Locate the cell with the specified text and output its [X, Y] center coordinate. 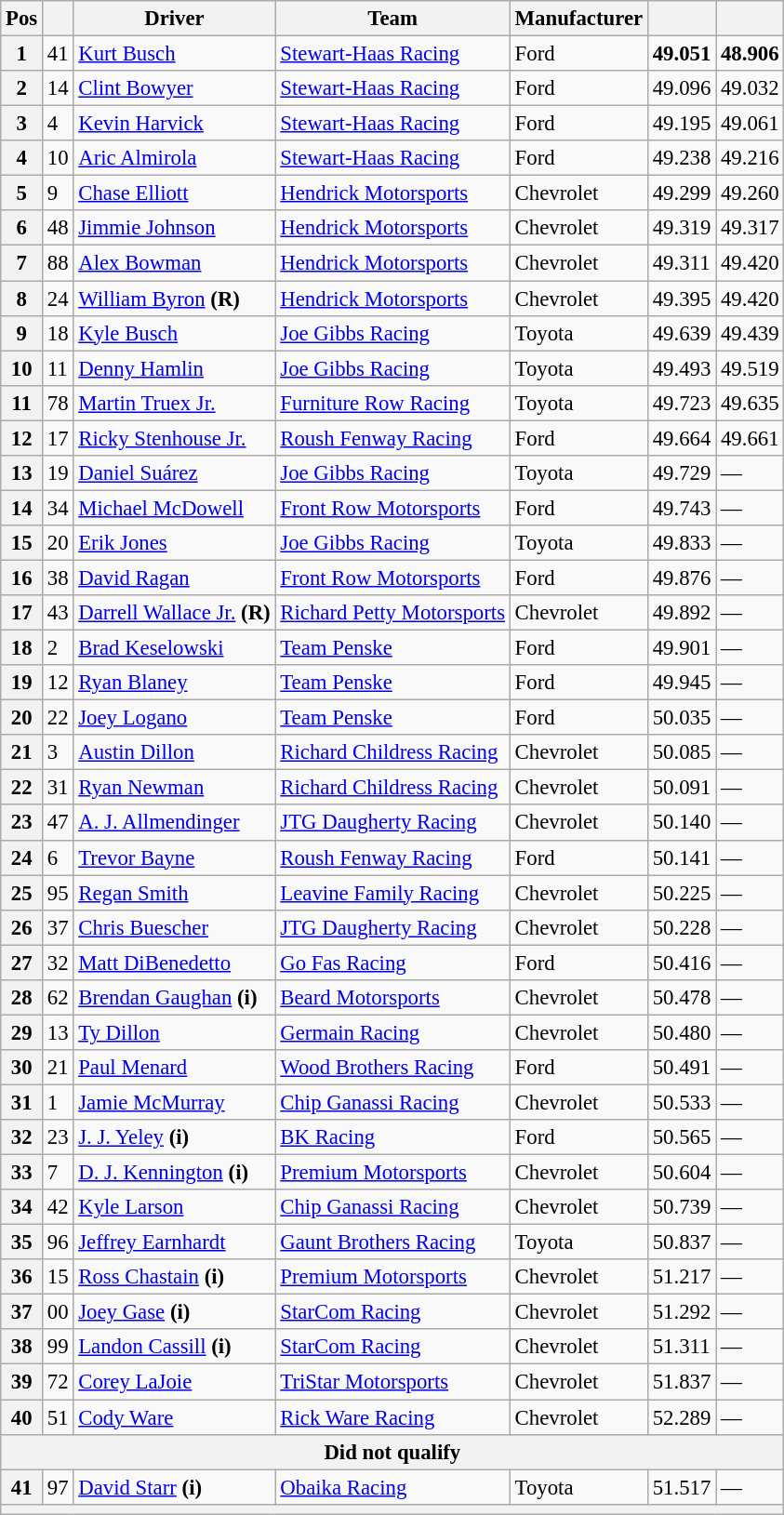
49.317 [750, 228]
49.195 [681, 124]
Furniture Row Racing [392, 403]
A. J. Allmendinger [175, 823]
Clint Bowyer [175, 88]
Jeffrey Earnhardt [175, 1243]
Joey Logano [175, 718]
97 [58, 1487]
50.140 [681, 823]
Denny Hamlin [175, 368]
99 [58, 1348]
David Ragan [175, 578]
Brad Keselowski [175, 648]
Trevor Bayne [175, 857]
48.906 [750, 54]
40 [22, 1417]
95 [58, 893]
Aric Almirola [175, 158]
50.085 [681, 752]
49.439 [750, 333]
47 [58, 823]
David Starr (i) [175, 1487]
Go Fas Racing [392, 963]
49.635 [750, 403]
49.729 [681, 473]
Jimmie Johnson [175, 228]
50.491 [681, 1068]
Landon Cassill (i) [175, 1348]
Ryan Newman [175, 788]
49.319 [681, 228]
52.289 [681, 1417]
49.395 [681, 299]
Team [392, 19]
J. J. Yeley (i) [175, 1137]
Jamie McMurray [175, 1102]
Martin Truex Jr. [175, 403]
BK Racing [392, 1137]
Ryan Blaney [175, 683]
Kyle Larson [175, 1207]
50.533 [681, 1102]
51.311 [681, 1348]
TriStar Motorsports [392, 1382]
49.032 [750, 88]
50.035 [681, 718]
5 [22, 193]
50.739 [681, 1207]
Driver [175, 19]
78 [58, 403]
Chris Buescher [175, 927]
Alex Bowman [175, 263]
16 [22, 578]
49.661 [750, 438]
50.228 [681, 927]
36 [22, 1277]
Daniel Suárez [175, 473]
50.604 [681, 1173]
49.901 [681, 648]
Erik Jones [175, 543]
Kevin Harvick [175, 124]
25 [22, 893]
Austin Dillon [175, 752]
Cody Ware [175, 1417]
49.833 [681, 543]
42 [58, 1207]
35 [22, 1243]
8 [22, 299]
Ross Chastain (i) [175, 1277]
49.061 [750, 124]
Joey Gase (i) [175, 1312]
Beard Motorsports [392, 998]
48 [58, 228]
Michael McDowell [175, 508]
49.096 [681, 88]
62 [58, 998]
Darrell Wallace Jr. (R) [175, 613]
50.091 [681, 788]
49.238 [681, 158]
27 [22, 963]
49.519 [750, 368]
00 [58, 1312]
49.260 [750, 193]
39 [22, 1382]
49.216 [750, 158]
51.837 [681, 1382]
Wood Brothers Racing [392, 1068]
50.837 [681, 1243]
49.876 [681, 578]
50.141 [681, 857]
Obaika Racing [392, 1487]
Matt DiBenedetto [175, 963]
50.416 [681, 963]
51 [58, 1417]
49.945 [681, 683]
29 [22, 1032]
Richard Petty Motorsports [392, 613]
51.292 [681, 1312]
88 [58, 263]
50.480 [681, 1032]
49.723 [681, 403]
Leavine Family Racing [392, 893]
96 [58, 1243]
28 [22, 998]
49.743 [681, 508]
Kyle Busch [175, 333]
49.311 [681, 263]
Ty Dillon [175, 1032]
Brendan Gaughan (i) [175, 998]
Pos [22, 19]
Germain Racing [392, 1032]
51.217 [681, 1277]
Regan Smith [175, 893]
72 [58, 1382]
51.517 [681, 1487]
50.478 [681, 998]
49.493 [681, 368]
50.225 [681, 893]
43 [58, 613]
William Byron (R) [175, 299]
33 [22, 1173]
Gaunt Brothers Racing [392, 1243]
Did not qualify [392, 1452]
50.565 [681, 1137]
49.051 [681, 54]
49.299 [681, 193]
49.892 [681, 613]
Manufacturer [578, 19]
Chase Elliott [175, 193]
Corey LaJoie [175, 1382]
49.639 [681, 333]
Ricky Stenhouse Jr. [175, 438]
30 [22, 1068]
Paul Menard [175, 1068]
49.664 [681, 438]
Kurt Busch [175, 54]
D. J. Kennington (i) [175, 1173]
26 [22, 927]
Rick Ware Racing [392, 1417]
